Return the [x, y] coordinate for the center point of the cell that contains the specified text.  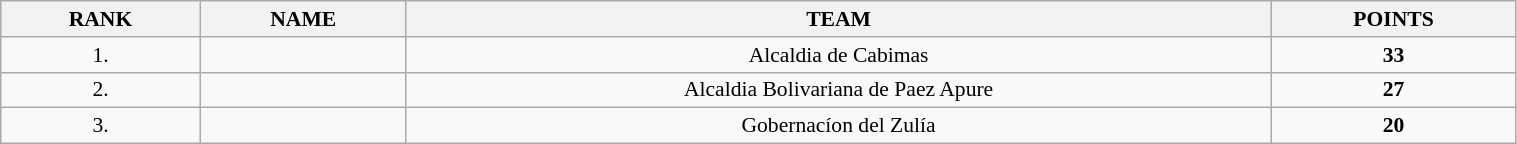
TEAM [838, 19]
2. [100, 90]
NAME [303, 19]
1. [100, 55]
POINTS [1394, 19]
20 [1394, 126]
Alcaldia Bolivariana de Paez Apure [838, 90]
27 [1394, 90]
Alcaldia de Cabimas [838, 55]
33 [1394, 55]
RANK [100, 19]
3. [100, 126]
Gobernacíon del Zulía [838, 126]
